From the cell containing the given text, extract its center point as [X, Y] coordinate. 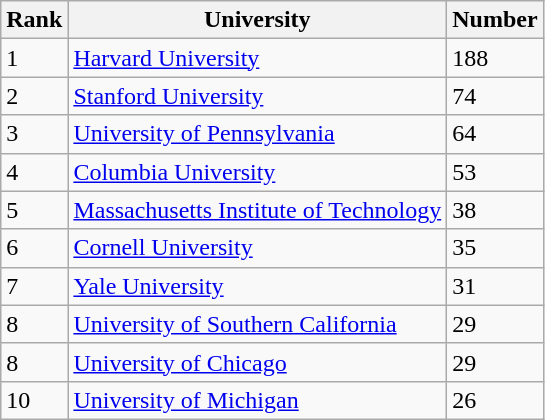
188 [495, 58]
University of Chicago [258, 362]
Cornell University [258, 248]
University of Michigan [258, 400]
Rank [34, 20]
University of Southern California [258, 324]
University of Pennsylvania [258, 134]
6 [34, 248]
3 [34, 134]
53 [495, 172]
38 [495, 210]
1 [34, 58]
Stanford University [258, 96]
35 [495, 248]
31 [495, 286]
Yale University [258, 286]
Columbia University [258, 172]
Harvard University [258, 58]
7 [34, 286]
26 [495, 400]
74 [495, 96]
University [258, 20]
64 [495, 134]
Number [495, 20]
Massachusetts Institute of Technology [258, 210]
4 [34, 172]
2 [34, 96]
5 [34, 210]
10 [34, 400]
